Find where the given text appears and provide that cell's center as [x, y] coordinate. 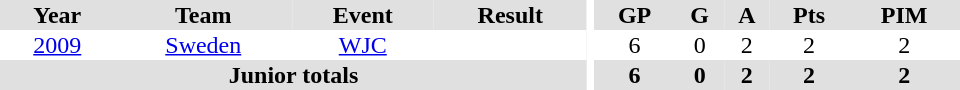
Result [511, 15]
G [700, 15]
Event [363, 15]
Sweden [204, 45]
Pts [810, 15]
PIM [904, 15]
Year [58, 15]
Team [204, 15]
Junior totals [294, 75]
WJC [363, 45]
A [747, 15]
2009 [58, 45]
GP [635, 15]
